Determine the [x, y] coordinate at the center of the cell enclosing the given text.  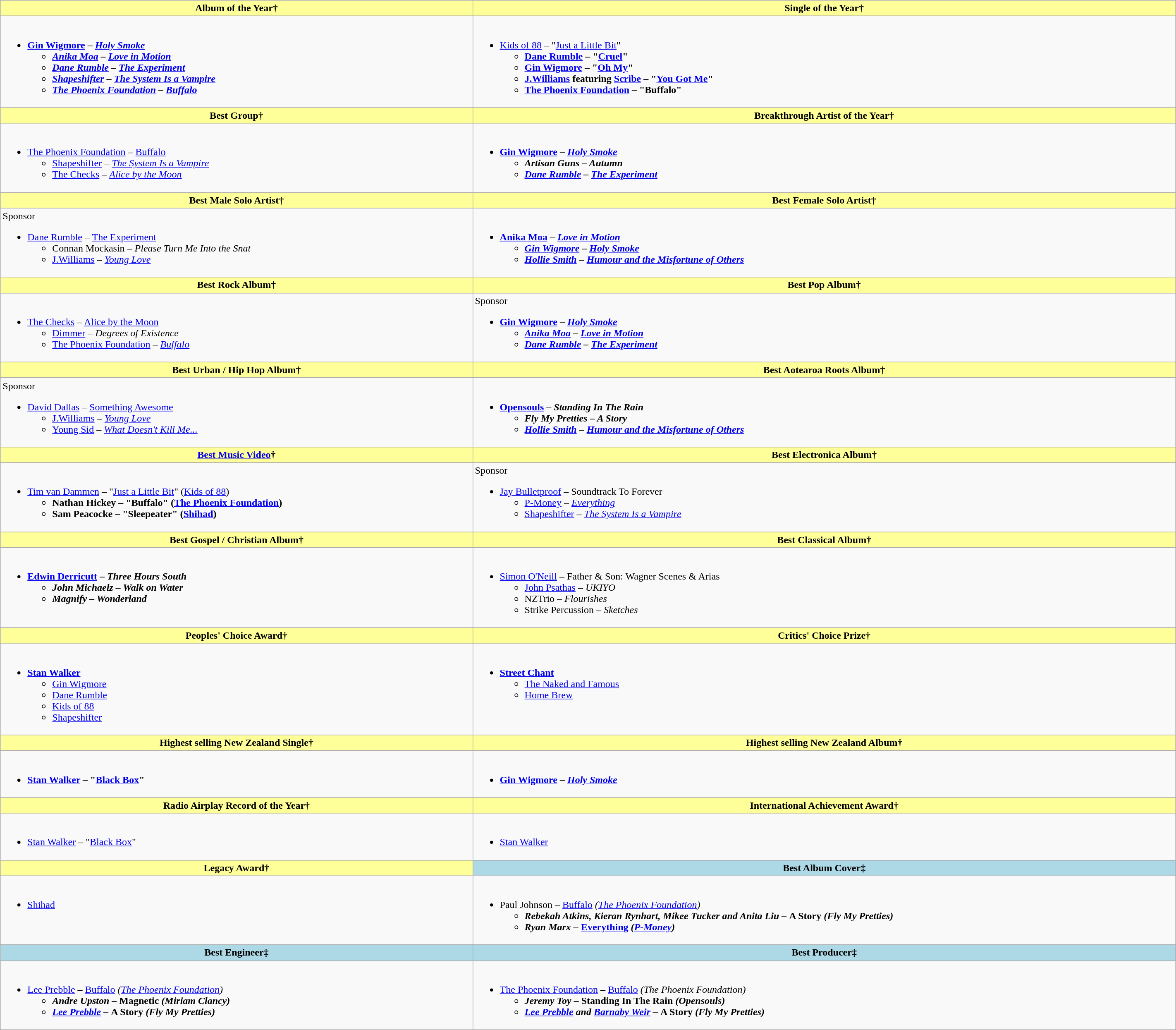
Best Rock Album† [237, 285]
Highest selling New Zealand Single† [237, 743]
Best Gospel / Christian Album† [237, 540]
Stan WalkerGin WigmoreDane RumbleKids of 88Shapeshifter [237, 689]
Best Electronica Album† [824, 455]
SponsorGin Wigmore – Holy SmokeAnika Moa – Love in MotionDane Rumble – The Experiment [824, 328]
Album of the Year† [237, 8]
Breakthrough Artist of the Year† [824, 115]
Tim van Dammen – "Just a Little Bit" (Kids of 88)Nathan Hickey – "Buffalo" (The Phoenix Foundation)Sam Peacocke – "Sleepeater" (Shihad) [237, 497]
Best Pop Album† [824, 285]
Gin Wigmore – Holy SmokeAnika Moa – Love in MotionDane Rumble – The ExperimentShapeshifter – The System Is a VampireThe Phoenix Foundation – Buffalo [237, 62]
Single of the Year† [824, 8]
Radio Airplay Record of the Year† [237, 805]
International Achievement Award† [824, 805]
Edwin Derricutt – Three Hours SouthJohn Michaelz – Walk on WaterMagnify – Wonderland [237, 588]
Stan Walker [824, 836]
SponsorDavid Dallas – Something AwesomeJ.Williams – Young LoveYoung Sid – What Doesn't Kill Me... [237, 412]
Shihad [237, 910]
Simon O'Neill – Father & Son: Wagner Scenes & AriasJohn Psathas – UKIYONZTrio – FlourishesStrike Percussion – Sketches [824, 588]
Gin Wigmore – Holy Smoke [824, 774]
SponsorJay Bulletproof – Soundtrack To ForeverP-Money – EverythingShapeshifter – The System Is a Vampire [824, 497]
Peoples' Choice Award† [237, 636]
Lee Prebble – Buffalo (The Phoenix Foundation)Andre Upston – Magnetic (Miriam Clancy)Lee Prebble – A Story (Fly My Pretties) [237, 995]
Best Female Solo Artist† [824, 200]
Highest selling New Zealand Album† [824, 743]
Gin Wigmore – Holy SmokeArtisan Guns – AutumnDane Rumble – The Experiment [824, 158]
Legacy Award† [237, 868]
SponsorDane Rumble – The ExperimentConnan Mockasin – Please Turn Me Into the SnatJ.Williams – Young Love [237, 242]
The Phoenix Foundation – BuffaloShapeshifter – The System Is a VampireThe Checks – Alice by the Moon [237, 158]
Street ChantThe Naked and FamousHome Brew [824, 689]
Opensouls – Standing In The RainFly My Pretties – A StoryHollie Smith – Humour and the Misfortune of Others [824, 412]
Critics' Choice Prize† [824, 636]
Best Male Solo Artist† [237, 200]
Best Urban / Hip Hop Album† [237, 370]
Best Music Video† [237, 455]
Best Album Cover‡ [824, 868]
Best Group† [237, 115]
Best Producer‡ [824, 953]
Best Classical Album† [824, 540]
The Checks – Alice by the MoonDimmer – Degrees of ExistenceThe Phoenix Foundation – Buffalo [237, 328]
Best Aotearoa Roots Album† [824, 370]
Best Engineer‡ [237, 953]
Anika Moa – Love in MotionGin Wigmore – Holy SmokeHollie Smith – Humour and the Misfortune of Others [824, 242]
